Detect which cell encompasses the target text, then output its (x, y) center coordinate. 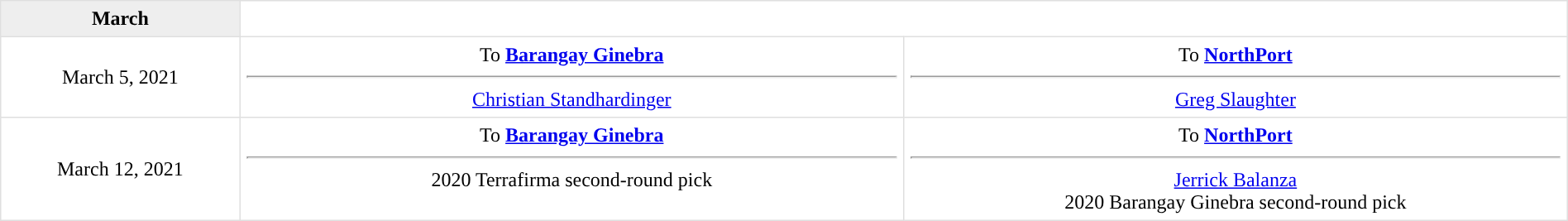
To NorthPortJerrick Balanza2020 Barangay Ginebra second-round pick (1236, 169)
March 12, 2021 (121, 169)
March 5, 2021 (121, 77)
To Barangay GinebraChristian Standhardinger (572, 77)
To NorthPortGreg Slaughter (1236, 77)
March (121, 19)
To Barangay Ginebra2020 Terrafirma second-round pick (572, 169)
